Scan for the cell matching the given text and deliver its (X, Y) coordinate at center. 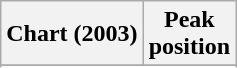
Peakposition (189, 34)
Chart (2003) (72, 34)
